Extract the [x, y] coordinate from the center of the cell holding the provided text.  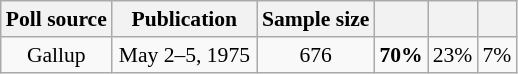
70% [400, 55]
Sample size [316, 19]
Gallup [56, 55]
Poll source [56, 19]
7% [496, 55]
23% [453, 55]
676 [316, 55]
Publication [184, 19]
May 2–5, 1975 [184, 55]
